Detect which cell encompasses the target text, then output its (X, Y) center coordinate. 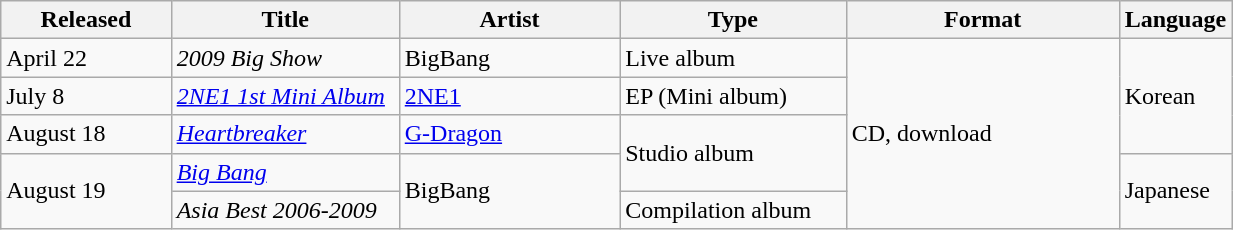
Language (1175, 20)
Released (86, 20)
Title (285, 20)
Heartbreaker (285, 134)
Artist (509, 20)
July 8 (86, 96)
Live album (733, 58)
August 19 (86, 191)
April 22 (86, 58)
August 18 (86, 134)
CD, download (982, 134)
2009 Big Show (285, 58)
EP (Mini album) (733, 96)
G-Dragon (509, 134)
Compilation album (733, 210)
Japanese (1175, 191)
Asia Best 2006-2009 (285, 210)
2NE1 1st Mini Album (285, 96)
Big Bang (285, 172)
Format (982, 20)
2NE1 (509, 96)
Type (733, 20)
Korean (1175, 96)
Studio album (733, 153)
